Return the [X, Y] coordinate for the center point of the cell that contains the specified text.  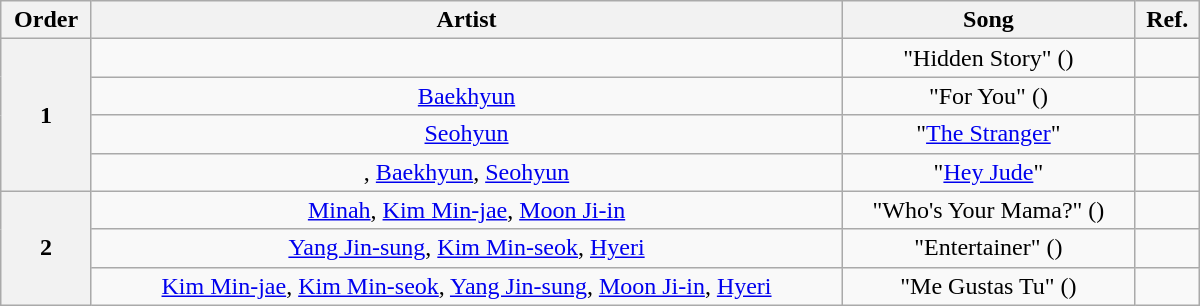
"Entertainer" () [988, 248]
Baekhyun [466, 96]
"Hidden Story" () [988, 58]
Song [988, 20]
Order [46, 20]
"Hey Jude" [988, 172]
Minah, Kim Min-jae, Moon Ji-in [466, 210]
Ref. [1167, 20]
Seohyun [466, 134]
Kim Min-jae, Kim Min-seok, Yang Jin-sung, Moon Ji-in, Hyeri [466, 286]
"For You" () [988, 96]
"Who's Your Mama?" () [988, 210]
"The Stranger" [988, 134]
1 [46, 115]
"Me Gustas Tu" () [988, 286]
Artist [466, 20]
Yang Jin-sung, Kim Min-seok, Hyeri [466, 248]
, Baekhyun, Seohyun [466, 172]
2 [46, 248]
